Output the [x, y] coordinate of the center of the cell containing the given text.  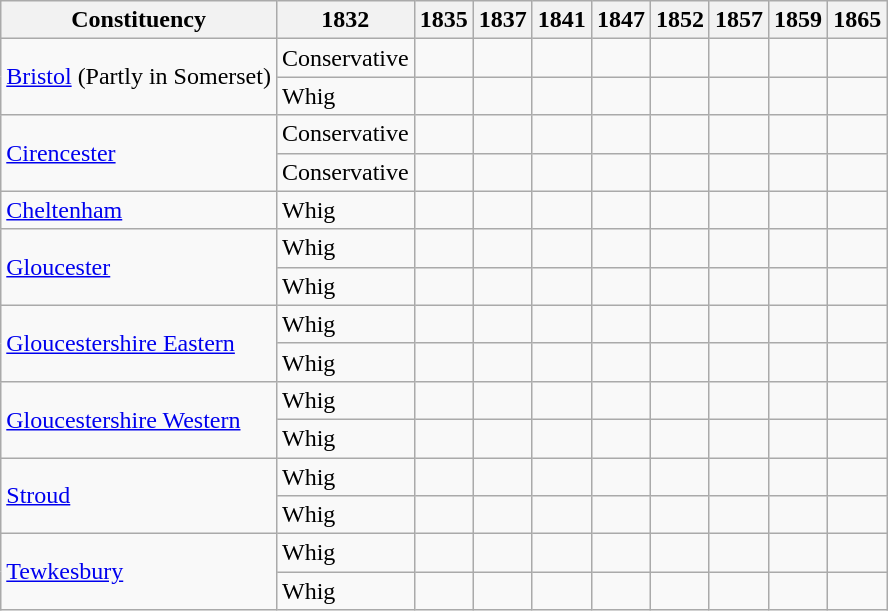
Tewkesbury [139, 572]
1859 [798, 20]
Gloucestershire Eastern [139, 343]
1835 [444, 20]
Cheltenham [139, 210]
1847 [620, 20]
1841 [562, 20]
Bristol (Partly in Somerset) [139, 77]
Stroud [139, 496]
Cirencester [139, 153]
Gloucestershire Western [139, 419]
1832 [345, 20]
1852 [680, 20]
1857 [738, 20]
Constituency [139, 20]
Gloucester [139, 267]
1865 [858, 20]
1837 [502, 20]
